Detect which cell encompasses the target text, then output its (x, y) center coordinate. 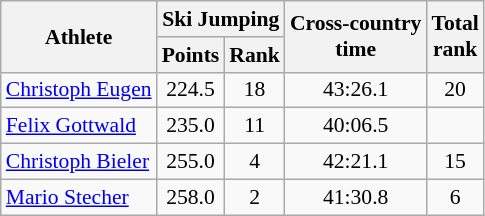
20 (454, 90)
Points (191, 55)
40:06.5 (356, 126)
6 (454, 197)
Cross-country time (356, 36)
255.0 (191, 162)
Total rank (454, 36)
18 (254, 90)
42:21.1 (356, 162)
Christoph Bieler (79, 162)
Felix Gottwald (79, 126)
4 (254, 162)
Mario Stecher (79, 197)
Rank (254, 55)
Ski Jumping (221, 19)
235.0 (191, 126)
43:26.1 (356, 90)
224.5 (191, 90)
258.0 (191, 197)
Christoph Eugen (79, 90)
11 (254, 126)
2 (254, 197)
Athlete (79, 36)
15 (454, 162)
41:30.8 (356, 197)
